Output the [x, y] coordinate of the center of the cell containing the given text.  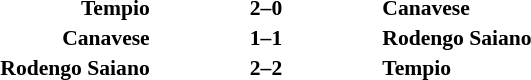
1–1 [266, 38]
